Output the (x, y) coordinate of the center of the cell containing the given text.  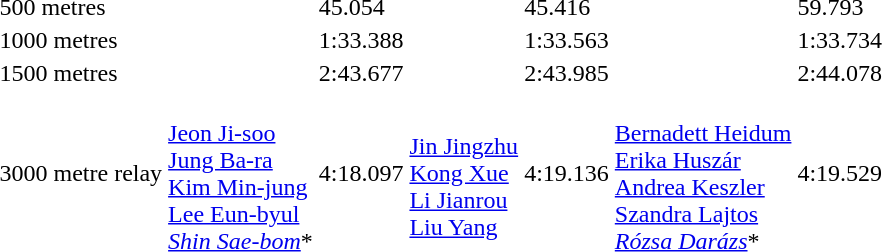
1:33.563 (567, 40)
1:33.388 (361, 40)
2:43.985 (567, 73)
2:43.677 (361, 73)
